Return [X, Y] of the center of cell containing provided text 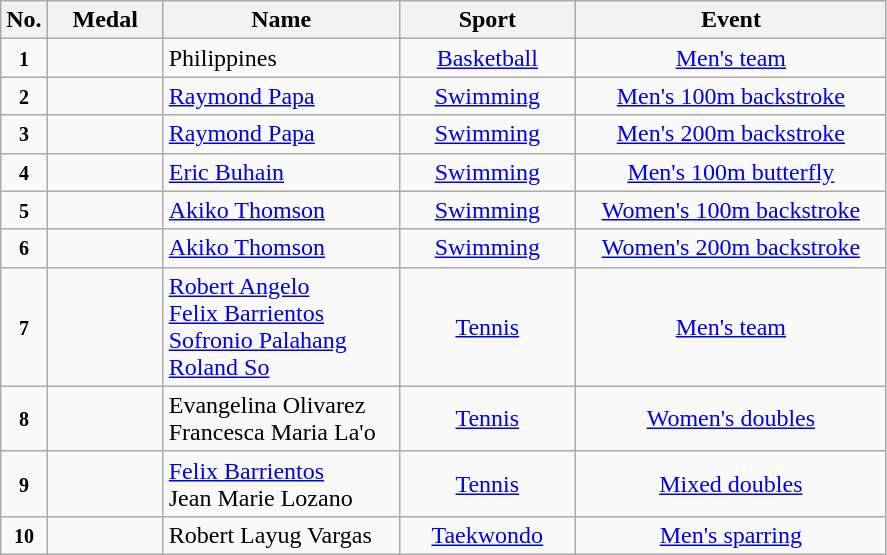
Basketball [487, 58]
Robert AngeloFelix BarrientosSofronio PalahangRoland So [281, 326]
Men's 100m backstroke [730, 96]
Men's 200m backstroke [730, 134]
9 [24, 484]
Event [730, 20]
2 [24, 96]
Mixed doubles [730, 484]
Medal [105, 20]
Name [281, 20]
Felix BarrientosJean Marie Lozano [281, 484]
Women's 100m backstroke [730, 210]
8 [24, 418]
10 [24, 535]
Women's doubles [730, 418]
Taekwondo [487, 535]
Philippines [281, 58]
Men's sparring [730, 535]
Eric Buhain [281, 172]
4 [24, 172]
Men's 100m butterfly [730, 172]
7 [24, 326]
5 [24, 210]
6 [24, 248]
Robert Layug Vargas [281, 535]
Evangelina OlivarezFrancesca Maria La'o [281, 418]
No. [24, 20]
1 [24, 58]
Sport [487, 20]
3 [24, 134]
Women's 200m backstroke [730, 248]
